Output the [X, Y] coordinate of the center of the cell containing the given text.  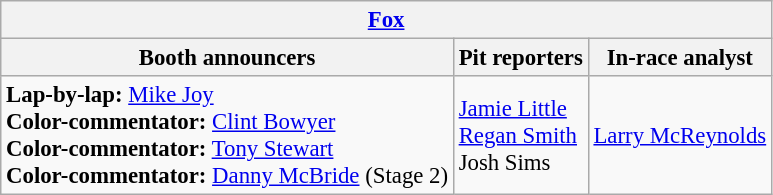
Fox [386, 20]
Jamie LittleRegan SmithJosh Sims [520, 136]
Larry McReynolds [680, 136]
Pit reporters [520, 58]
Lap-by-lap: Mike JoyColor-commentator: Clint BowyerColor-commentator: Tony StewartColor-commentator: Danny McBride (Stage 2) [228, 136]
In-race analyst [680, 58]
Booth announcers [228, 58]
